Return [X, Y] of the center of cell containing provided text 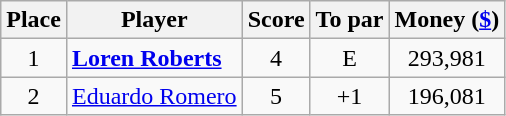
Score [276, 20]
Loren Roberts [154, 58]
Money ($) [447, 20]
Eduardo Romero [154, 96]
Place [34, 20]
E [350, 58]
+1 [350, 96]
293,981 [447, 58]
4 [276, 58]
196,081 [447, 96]
Player [154, 20]
To par [350, 20]
5 [276, 96]
1 [34, 58]
2 [34, 96]
